Return [X, Y] of the center of cell containing provided text 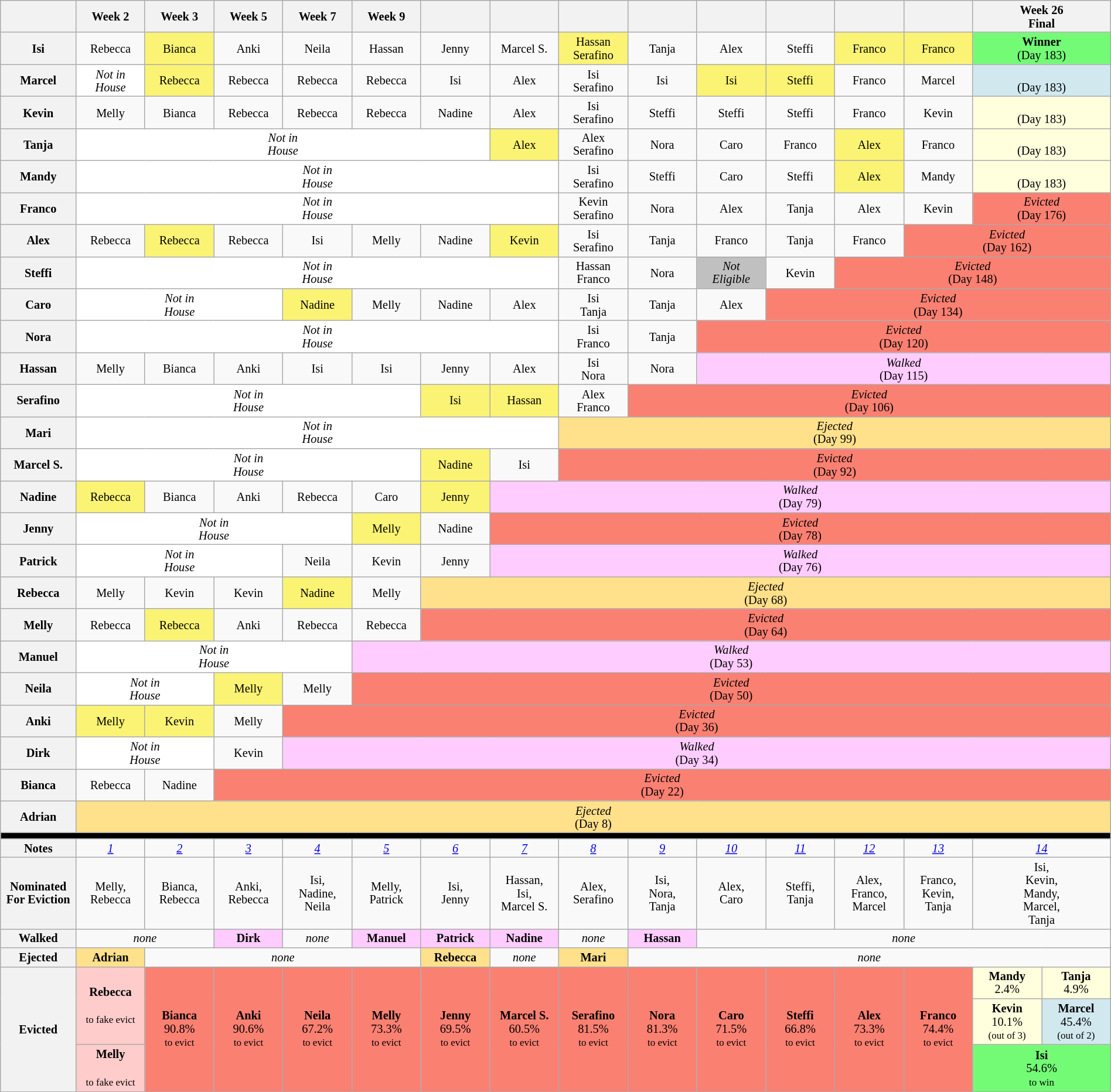
Mandy2.4% [1007, 983]
Alex73.3%to evict [869, 1029]
Week 26Final [1042, 16]
Isi,Nadine,Neila [318, 893]
KevinSerafino [594, 209]
Ejected(Day 68) [765, 593]
Winner(Day 183) [1042, 48]
Jenny69.5%to evict [455, 1029]
Rebeccato fake evict [111, 1005]
Marcel45.4%(out of 2) [1076, 1022]
Steffi,Tanja [800, 893]
Walked(Day 76) [800, 561]
13 [938, 848]
Neila67.2%to evict [318, 1029]
2 [179, 848]
Melly73.3%to evict [387, 1029]
Marcel S.60.5%to evict [524, 1029]
Anki90.6%to evict [248, 1029]
AlexSerafino [594, 144]
12 [869, 848]
Melly,Patrick [387, 893]
Evicted [39, 1029]
Walked [39, 938]
Evicted(Day 64) [765, 625]
Evicted(Day 148) [973, 273]
1 [111, 848]
Tanja4.9% [1076, 983]
Walked(Day 34) [697, 752]
Isi,Kevin,Mandy,Marcel,Tanja [1042, 893]
Evicted(Day 162) [1007, 240]
Isi,Jenny [455, 893]
Evicted(Day 106) [869, 401]
Evicted(Day 50) [731, 689]
6 [455, 848]
IsiNora [594, 369]
Walked(Day 115) [904, 369]
Evicted(Day 120) [904, 336]
14 [1042, 848]
Alex,Franco,Marcel [869, 893]
NominatedFor Eviction [39, 893]
Evicted(Day 22) [662, 785]
HassanFranco [594, 273]
Notes [39, 848]
Serafino [39, 401]
Isi54.6%to win [1042, 1068]
IsiTanja [594, 305]
Week 9 [387, 16]
Caro71.5%to evict [731, 1029]
Week 2 [111, 16]
Week 5 [248, 16]
Franco74.4%to evict [938, 1029]
4 [318, 848]
NotEligible [731, 273]
Week 7 [318, 16]
Alex,Caro [731, 893]
Evicted(Day 92) [835, 465]
Ejected(Day 99) [835, 432]
Evicted(Day 36) [697, 721]
Walked(Day 79) [800, 497]
Ejected [39, 957]
10 [731, 848]
HassanSerafino [594, 48]
11 [800, 848]
8 [594, 848]
5 [387, 848]
Ejected(Day 8) [594, 817]
Kevin10.1%(out of 3) [1007, 1022]
Melly,Rebecca [111, 893]
Hassan,Isi,Marcel S. [524, 893]
Nora81.3%to evict [662, 1029]
Isi,Nora,Tanja [662, 893]
Anki,Rebecca [248, 893]
Steffi66.8%to evict [800, 1029]
Bianca90.8%to evict [179, 1029]
IsiFranco [594, 336]
Bianca,Rebecca [179, 893]
Serafino81.5%to evict [594, 1029]
9 [662, 848]
Mellyto fake evict [111, 1068]
AlexFranco [594, 401]
3 [248, 848]
7 [524, 848]
Walked(Day 53) [731, 656]
Evicted(Day 134) [939, 305]
Week 3 [179, 16]
Alex,Serafino [594, 893]
Evicted(Day 176) [1042, 209]
Evicted(Day 78) [800, 528]
Franco,Kevin,Tanja [938, 893]
